Detect which cell encompasses the target text, then output its (X, Y) center coordinate. 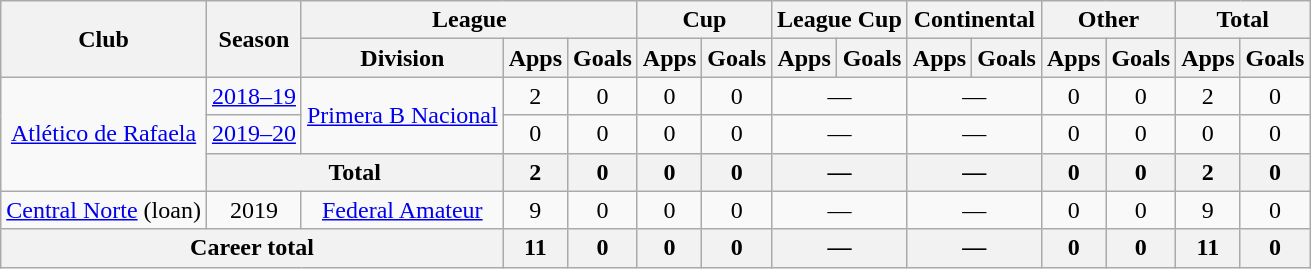
Atlético de Rafaela (104, 134)
Continental (974, 20)
Career total (252, 248)
Division (402, 58)
2019–20 (254, 134)
2018–19 (254, 96)
Season (254, 39)
Primera B Nacional (402, 115)
Federal Amateur (402, 210)
Central Norte (loan) (104, 210)
2019 (254, 210)
Cup (704, 20)
Other (1108, 20)
Club (104, 39)
League Cup (840, 20)
League (469, 20)
